Locate the cell with the specified text and output its (x, y) center coordinate. 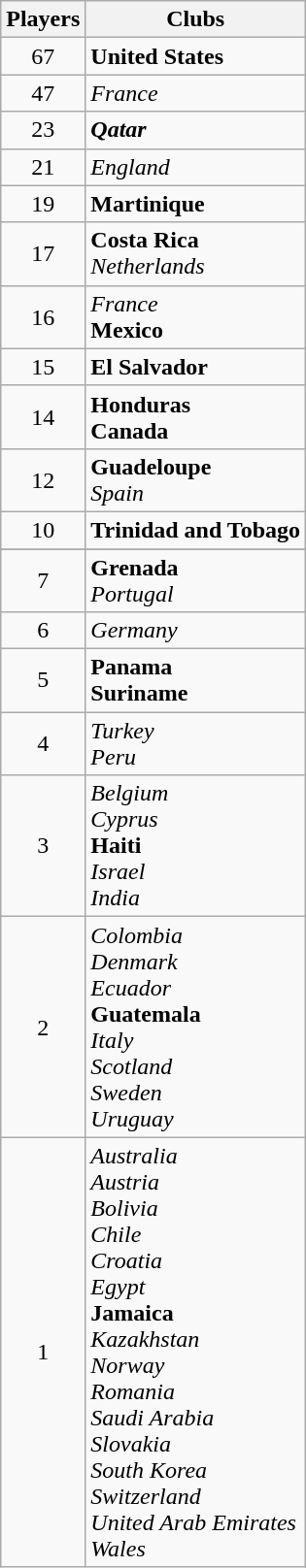
17 (43, 254)
47 (43, 93)
10 (43, 530)
France (196, 93)
21 (43, 167)
El Salvador (196, 367)
Qatar (196, 130)
Trinidad and Tobago (196, 530)
3 (43, 846)
1 (43, 1353)
12 (43, 479)
Players (43, 19)
Germany (196, 631)
Costa Rica Netherlands (196, 254)
19 (43, 204)
7 (43, 580)
4 (43, 743)
15 (43, 367)
Guadeloupe Spain (196, 479)
2 (43, 1027)
France Mexico (196, 316)
6 (43, 631)
Honduras Canada (196, 417)
Grenada Portugal (196, 580)
5 (43, 681)
United States (196, 56)
Martinique (196, 204)
67 (43, 56)
Clubs (196, 19)
23 (43, 130)
England (196, 167)
Turkey Peru (196, 743)
16 (43, 316)
Colombia Denmark Ecuador Guatemala Italy Scotland Sweden Uruguay (196, 1027)
Panama Suriname (196, 681)
14 (43, 417)
Belgium Cyprus Haiti Israel India (196, 846)
